Return the (X, Y) coordinate for the center point of the cell that contains the specified text.  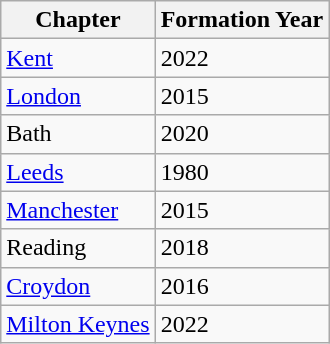
Formation Year (242, 20)
2020 (242, 134)
2018 (242, 248)
Bath (78, 134)
London (78, 96)
1980 (242, 172)
Reading (78, 248)
2016 (242, 286)
Chapter (78, 20)
Milton Keynes (78, 324)
Manchester (78, 210)
Leeds (78, 172)
Kent (78, 58)
Croydon (78, 286)
